For the text-containing cell, return its midpoint in [x, y] coordinate format. 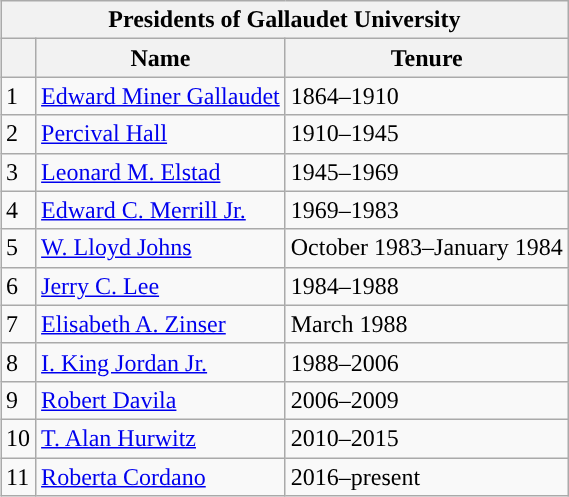
1969–1983 [426, 210]
2010–2015 [426, 438]
1988–2006 [426, 362]
Leonard M. Elstad [161, 172]
2 [18, 134]
4 [18, 210]
Roberta Cordano [161, 477]
1945–1969 [426, 172]
Name [161, 58]
6 [18, 286]
2016–present [426, 477]
11 [18, 477]
Edward C. Merrill Jr. [161, 210]
7 [18, 324]
10 [18, 438]
October 1983–January 1984 [426, 248]
1 [18, 96]
Edward Miner Gallaudet [161, 96]
5 [18, 248]
Tenure [426, 58]
Robert Davila [161, 400]
W. Lloyd Johns [161, 248]
Presidents of Gallaudet University [285, 20]
Jerry C. Lee [161, 286]
2006–2009 [426, 400]
I. King Jordan Jr. [161, 362]
T. Alan Hurwitz [161, 438]
8 [18, 362]
3 [18, 172]
Elisabeth A. Zinser [161, 324]
March 1988 [426, 324]
1864–1910 [426, 96]
9 [18, 400]
1984–1988 [426, 286]
1910–1945 [426, 134]
Percival Hall [161, 134]
